Output the [x, y] coordinate of the center of the cell containing the given text.  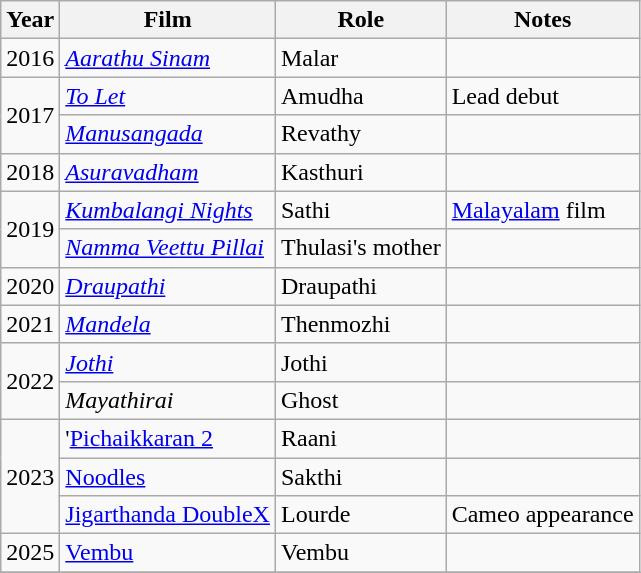
2019 [30, 229]
2025 [30, 553]
Manusangada [168, 134]
Notes [542, 20]
2023 [30, 476]
Kasthuri [360, 172]
Raani [360, 438]
2022 [30, 381]
2018 [30, 172]
Malayalam film [542, 210]
Kumbalangi Nights [168, 210]
2017 [30, 115]
Amudha [360, 96]
'Pichaikkaran 2 [168, 438]
Noodles [168, 477]
Ghost [360, 400]
2021 [30, 324]
2020 [30, 286]
Thenmozhi [360, 324]
To Let [168, 96]
Role [360, 20]
Namma Veettu Pillai [168, 248]
Mandela [168, 324]
Aarathu Sinam [168, 58]
Mayathirai [168, 400]
Cameo appearance [542, 515]
Film [168, 20]
Lead debut [542, 96]
Thulasi's mother [360, 248]
Malar [360, 58]
Sakthi [360, 477]
Year [30, 20]
Jigarthanda DoubleX [168, 515]
Sathi [360, 210]
Asuravadham [168, 172]
Lourde [360, 515]
Revathy [360, 134]
2016 [30, 58]
